Search for the cell housing the specified text and yield its [X, Y] center coordinate. 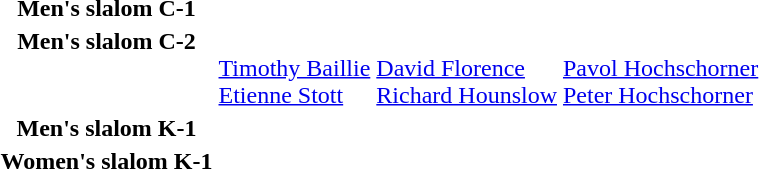
Timothy BaillieEtienne Stott [294, 68]
David FlorenceRichard Hounslow [467, 68]
Pavol HochschornerPeter Hochschorner [660, 68]
